From the cell containing the given text, extract its center point as (X, Y) coordinate. 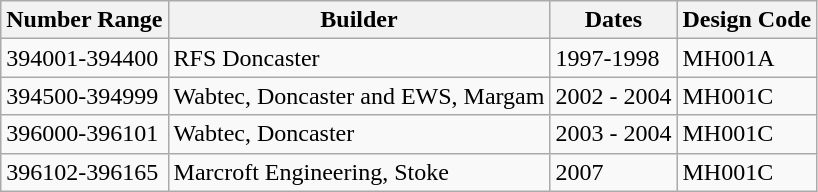
2007 (614, 172)
396102-396165 (84, 172)
Design Code (747, 20)
394500-394999 (84, 96)
Wabtec, Doncaster and EWS, Margam (359, 96)
396000-396101 (84, 134)
Builder (359, 20)
Number Range (84, 20)
Wabtec, Doncaster (359, 134)
RFS Doncaster (359, 58)
Marcroft Engineering, Stoke (359, 172)
Dates (614, 20)
1997-1998 (614, 58)
2003 - 2004 (614, 134)
MH001A (747, 58)
394001-394400 (84, 58)
2002 - 2004 (614, 96)
